Identify which cell holds the provided text, then report its (X, Y) central coordinate. 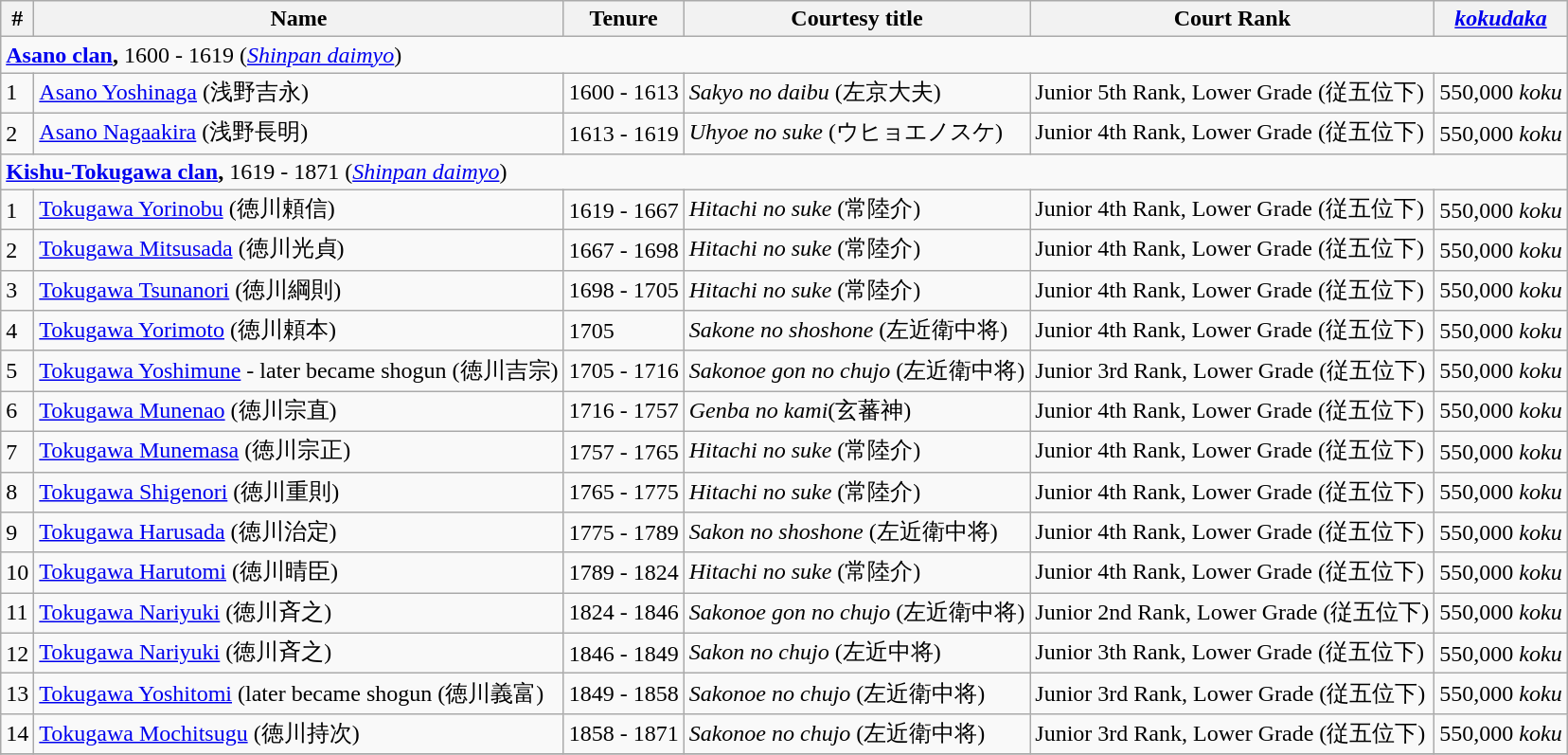
14 (17, 733)
9 (17, 532)
1765 - 1775 (623, 493)
1789 - 1824 (623, 572)
Sakon no chujo (左近中将) (857, 654)
Kishu-Tokugawa clan, 1619 - 1871 (Shinpan daimyo) (784, 171)
kokudaka (1501, 19)
12 (17, 654)
8 (17, 493)
Tokugawa Harusada (徳川治定) (299, 532)
Tokugawa Shigenori (徳川重則) (299, 493)
6 (17, 411)
Tokugawa Mitsusada (徳川光貞) (299, 250)
Tokugawa Munemasa (徳川宗正) (299, 451)
Uhyoe no suke (ウヒョエノスケ) (857, 133)
1775 - 1789 (623, 532)
Asano clan, 1600 - 1619 (Shinpan daimyo) (784, 55)
5 (17, 371)
Genba no kami(玄蕃神) (857, 411)
Tenure (623, 19)
1705 (623, 332)
1667 - 1698 (623, 250)
1858 - 1871 (623, 733)
# (17, 19)
1716 - 1757 (623, 411)
1613 - 1619 (623, 133)
1846 - 1849 (623, 654)
1600 - 1613 (623, 93)
11 (17, 614)
Tokugawa Yorimoto (徳川頼本) (299, 332)
Court Rank (1233, 19)
1705 - 1716 (623, 371)
Junior 3th Rank, Lower Grade (従五位下) (1233, 654)
1757 - 1765 (623, 451)
1824 - 1846 (623, 614)
Asano Nagaakira (浅野長明) (299, 133)
Courtesy title (857, 19)
13 (17, 693)
3 (17, 290)
Sakon no shoshone (左近衛中将) (857, 532)
Junior 5th Rank, Lower Grade (従五位下) (1233, 93)
1619 - 1667 (623, 210)
Tokugawa Yoshimune - later became shogun (徳川吉宗) (299, 371)
Sakone no shoshone (左近衛中将) (857, 332)
1698 - 1705 (623, 290)
Junior 2nd Rank, Lower Grade (従五位下) (1233, 614)
Tokugawa Yoshitomi (later became shogun (徳川義富) (299, 693)
Name (299, 19)
Tokugawa Tsunanori (徳川綱則) (299, 290)
Tokugawa Mochitsugu (徳川持次) (299, 733)
Sakyo no daibu (左京大夫) (857, 93)
1849 - 1858 (623, 693)
10 (17, 572)
Tokugawa Yorinobu (徳川頼信) (299, 210)
Tokugawa Harutomi (徳川晴臣) (299, 572)
Asano Yoshinaga (浅野吉永) (299, 93)
Tokugawa Munenao (徳川宗直) (299, 411)
4 (17, 332)
7 (17, 451)
